Provide the [X, Y] coordinate of the cell's center where the given text is located.  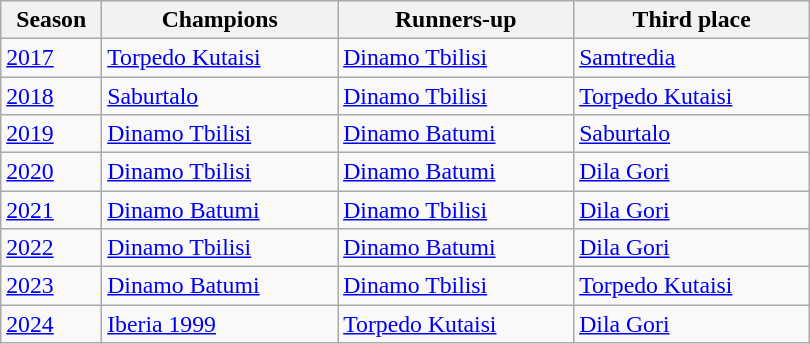
2024 [52, 323]
2019 [52, 133]
Runners-up [456, 20]
Samtredia [692, 58]
Iberia 1999 [220, 323]
2023 [52, 285]
2022 [52, 247]
Season [52, 20]
2021 [52, 209]
Third place [692, 20]
Champions [220, 20]
2018 [52, 96]
2020 [52, 171]
2017 [52, 58]
